Determine the (x, y) coordinate at the center of the cell enclosing the given text.  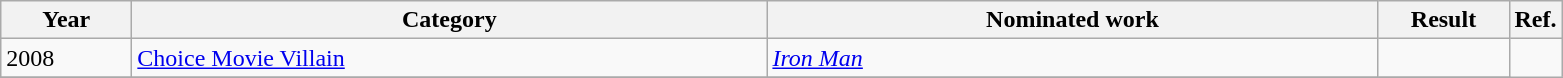
Result (1444, 20)
Nominated work (1072, 20)
Choice Movie Villain (450, 58)
Year (66, 20)
Iron Man (1072, 58)
2008 (66, 58)
Ref. (1536, 20)
Category (450, 20)
